Return the (X, Y) coordinate for the center point of the cell that contains the specified text.  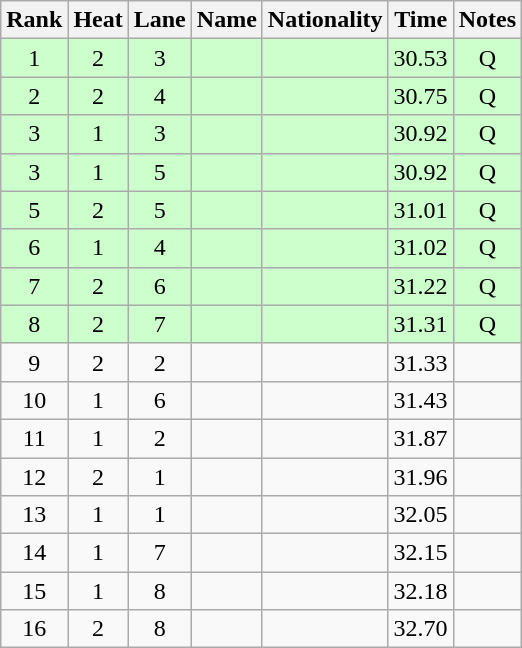
16 (34, 629)
31.01 (420, 210)
11 (34, 438)
Notes (487, 20)
31.96 (420, 477)
31.43 (420, 400)
9 (34, 362)
Name (226, 20)
31.31 (420, 324)
13 (34, 515)
32.18 (420, 591)
Heat (98, 20)
Time (420, 20)
Rank (34, 20)
31.22 (420, 286)
12 (34, 477)
30.53 (420, 58)
10 (34, 400)
31.33 (420, 362)
31.87 (420, 438)
14 (34, 553)
32.05 (420, 515)
Nationality (325, 20)
15 (34, 591)
31.02 (420, 248)
Lane (160, 20)
32.15 (420, 553)
32.70 (420, 629)
30.75 (420, 96)
